Capture the cell that displays the provided text and extract its (x, y) central coordinate. 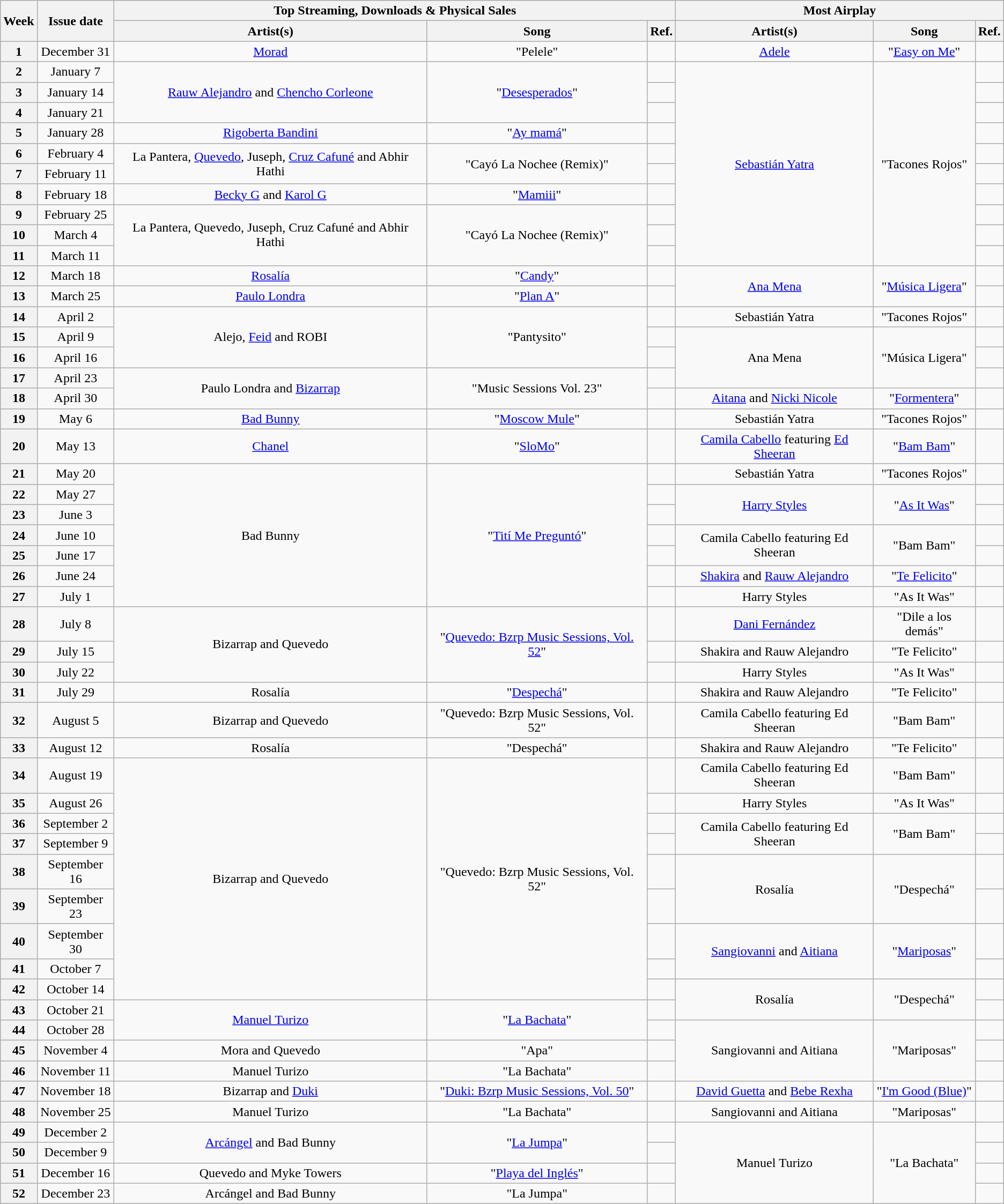
15 (19, 337)
19 (19, 419)
Rauw Alejandro and Chencho Corleone (270, 92)
April 23 (76, 378)
7 (19, 174)
Dani Fernández (774, 624)
August 26 (76, 803)
31 (19, 693)
22 (19, 494)
October 28 (76, 1030)
"SloMo" (537, 446)
April 16 (76, 358)
November 4 (76, 1051)
21 (19, 474)
January 28 (76, 133)
14 (19, 317)
29 (19, 652)
"Dile a los demás" (924, 624)
50 (19, 1153)
July 29 (76, 693)
January 7 (76, 72)
13 (19, 296)
"Desesperados" (537, 92)
February 4 (76, 153)
June 24 (76, 576)
June 10 (76, 535)
Aitana and Nicki Nicole (774, 398)
July 1 (76, 597)
October 14 (76, 989)
"Duki: Bzrp Music Sessions, Vol. 50" (537, 1091)
24 (19, 535)
September 9 (76, 844)
Adele (774, 51)
Bizarrap and Duki (270, 1091)
"Ay mamá" (537, 133)
November 11 (76, 1071)
David Guetta and Bebe Rexha (774, 1091)
36 (19, 823)
41 (19, 969)
12 (19, 276)
51 (19, 1173)
Becky G and Karol G (270, 194)
June 3 (76, 515)
"Plan A" (537, 296)
May 6 (76, 419)
30 (19, 672)
33 (19, 748)
5 (19, 133)
May 13 (76, 446)
37 (19, 844)
23 (19, 515)
52 (19, 1193)
"I'm Good (Blue)" (924, 1091)
Most Airplay (840, 11)
"Pelele" (537, 51)
40 (19, 941)
38 (19, 872)
July 22 (76, 672)
25 (19, 555)
44 (19, 1030)
Quevedo and Myke Towers (270, 1173)
6 (19, 153)
32 (19, 720)
November 18 (76, 1091)
"Music Sessions Vol. 23" (537, 388)
December 9 (76, 1153)
July 15 (76, 652)
Top Streaming, Downloads & Physical Sales (395, 11)
January 14 (76, 92)
April 9 (76, 337)
20 (19, 446)
December 31 (76, 51)
September 23 (76, 906)
March 25 (76, 296)
Morad (270, 51)
March 18 (76, 276)
September 2 (76, 823)
26 (19, 576)
11 (19, 256)
39 (19, 906)
"Candy" (537, 276)
Chanel (270, 446)
34 (19, 775)
Paulo Londra and Bizarrap (270, 388)
42 (19, 989)
"Easy on Me" (924, 51)
8 (19, 194)
September 30 (76, 941)
47 (19, 1091)
December 2 (76, 1132)
Week (19, 21)
April 30 (76, 398)
"Mamiii" (537, 194)
July 8 (76, 624)
February 11 (76, 174)
10 (19, 235)
49 (19, 1132)
4 (19, 113)
35 (19, 803)
"Moscow Mule" (537, 419)
28 (19, 624)
February 25 (76, 214)
Rigoberta Bandini (270, 133)
"Tití Me Preguntó" (537, 535)
November 25 (76, 1112)
September 16 (76, 872)
43 (19, 1009)
Alejo, Feid and ROBI (270, 337)
16 (19, 358)
3 (19, 92)
"Formentera" (924, 398)
45 (19, 1051)
April 2 (76, 317)
"Playa del Inglés" (537, 1173)
August 5 (76, 720)
17 (19, 378)
9 (19, 214)
May 20 (76, 474)
August 12 (76, 748)
Paulo Londra (270, 296)
March 4 (76, 235)
February 18 (76, 194)
"Apa" (537, 1051)
Issue date (76, 21)
January 21 (76, 113)
1 (19, 51)
Mora and Quevedo (270, 1051)
18 (19, 398)
"Pantysito" (537, 337)
27 (19, 597)
48 (19, 1112)
October 21 (76, 1009)
March 11 (76, 256)
June 17 (76, 555)
December 16 (76, 1173)
December 23 (76, 1193)
2 (19, 72)
October 7 (76, 969)
August 19 (76, 775)
May 27 (76, 494)
46 (19, 1071)
